From the cell containing the given text, extract its center point as [X, Y] coordinate. 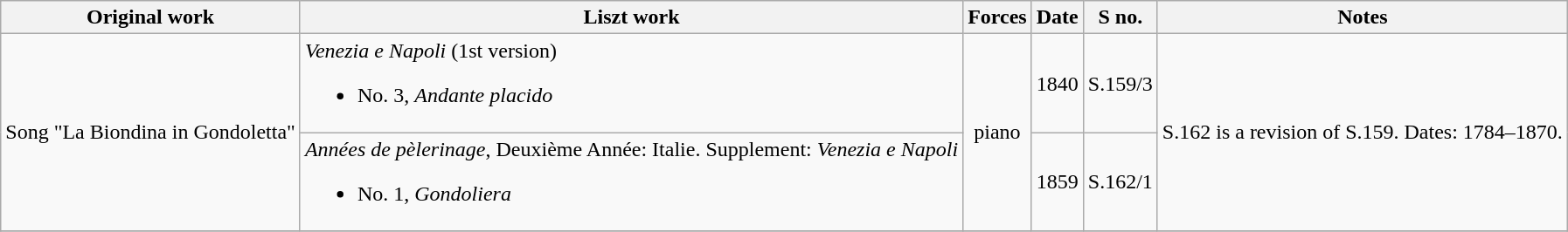
Original work [150, 17]
Venezia e Napoli (1st version)No. 3, Andante placido [631, 84]
S.162/1 [1120, 181]
S.162 is a revision of S.159. Dates: 1784–1870. [1362, 133]
piano [998, 133]
1859 [1058, 181]
S no. [1120, 17]
Song "La Biondina in Gondoletta" [150, 133]
1840 [1058, 84]
Années de pèlerinage, Deuxième Année: Italie. Supplement: Venezia e NapoliNo. 1, Gondoliera [631, 181]
Forces [998, 17]
Notes [1362, 17]
Date [1058, 17]
S.159/3 [1120, 84]
Liszt work [631, 17]
